Identify which cell holds the provided text, then report its [x, y] central coordinate. 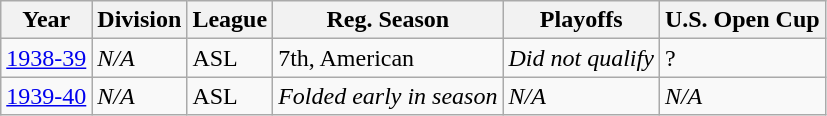
7th, American [388, 58]
Folded early in season [388, 96]
League [230, 20]
Division [140, 20]
Did not qualify [581, 58]
? [742, 58]
Year [46, 20]
Playoffs [581, 20]
U.S. Open Cup [742, 20]
Reg. Season [388, 20]
1939-40 [46, 96]
1938-39 [46, 58]
